Output the [x, y] coordinate of the center of the cell containing the given text.  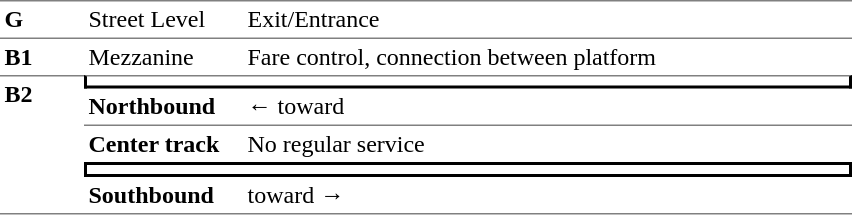
G [42, 19]
toward → [548, 196]
Center track [164, 144]
Street Level [164, 19]
Fare control, connection between platform [548, 57]
← toward [548, 107]
Southbound [164, 196]
Mezzanine [164, 57]
Exit/Entrance [548, 19]
B1 [42, 57]
Northbound [164, 107]
No regular service [548, 144]
B2 [42, 145]
